For the text-containing cell, return its midpoint in [x, y] coordinate format. 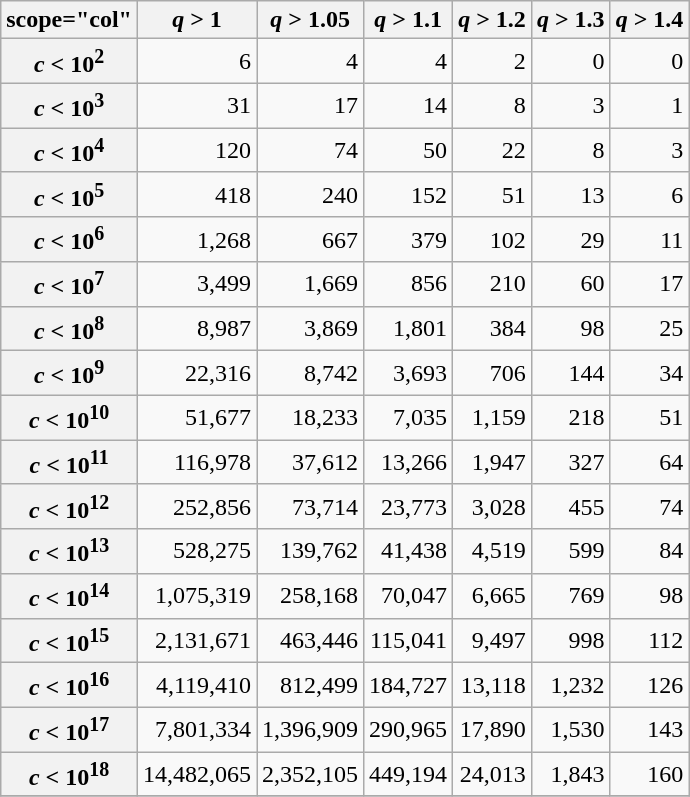
290,965 [408, 730]
769 [570, 596]
60 [570, 284]
c < 104 [70, 150]
116,978 [196, 462]
3,869 [310, 328]
q > 1.4 [650, 20]
258,168 [310, 596]
64 [650, 462]
1,669 [310, 284]
3,499 [196, 284]
23,773 [408, 506]
210 [492, 284]
22,316 [196, 374]
18,233 [310, 418]
3,028 [492, 506]
102 [492, 240]
144 [570, 374]
252,856 [196, 506]
1,530 [570, 730]
184,727 [408, 686]
139,762 [310, 552]
1,159 [492, 418]
c < 1012 [70, 506]
7,035 [408, 418]
25 [650, 328]
120 [196, 150]
4,519 [492, 552]
22 [492, 150]
q > 1.3 [570, 20]
706 [492, 374]
599 [570, 552]
449,194 [408, 774]
c < 103 [70, 106]
c < 106 [70, 240]
c < 1014 [70, 596]
8,987 [196, 328]
c < 107 [70, 284]
812,499 [310, 686]
70,047 [408, 596]
q > 1 [196, 20]
c < 102 [70, 62]
37,612 [310, 462]
856 [408, 284]
34 [650, 374]
1 [650, 106]
13,118 [492, 686]
240 [310, 194]
1,947 [492, 462]
126 [650, 686]
13,266 [408, 462]
998 [570, 640]
c < 1013 [70, 552]
1,232 [570, 686]
c < 1018 [70, 774]
418 [196, 194]
14,482,065 [196, 774]
528,275 [196, 552]
384 [492, 328]
c < 1016 [70, 686]
41,438 [408, 552]
q > 1.2 [492, 20]
1,843 [570, 774]
667 [310, 240]
31 [196, 106]
455 [570, 506]
115,041 [408, 640]
c < 1015 [70, 640]
24,013 [492, 774]
50 [408, 150]
6,665 [492, 596]
scope="col" [70, 20]
q > 1.05 [310, 20]
4,119,410 [196, 686]
1,801 [408, 328]
1,268 [196, 240]
c < 105 [70, 194]
1,075,319 [196, 596]
11 [650, 240]
q > 1.1 [408, 20]
463,446 [310, 640]
84 [650, 552]
17,890 [492, 730]
14 [408, 106]
51,677 [196, 418]
9,497 [492, 640]
c < 1010 [70, 418]
2 [492, 62]
112 [650, 640]
c < 108 [70, 328]
152 [408, 194]
327 [570, 462]
c < 1011 [70, 462]
29 [570, 240]
8,742 [310, 374]
7,801,334 [196, 730]
160 [650, 774]
2,131,671 [196, 640]
143 [650, 730]
1,396,909 [310, 730]
2,352,105 [310, 774]
3,693 [408, 374]
218 [570, 418]
73,714 [310, 506]
13 [570, 194]
379 [408, 240]
c < 1017 [70, 730]
c < 109 [70, 374]
